Extract the [X, Y] coordinate from the center of the cell holding the provided text.  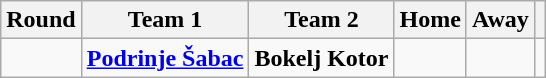
Round [41, 20]
Away [500, 20]
Team 1 [165, 20]
Podrinje Šabac [165, 58]
Bokelj Kotor [322, 58]
Home [430, 20]
Team 2 [322, 20]
